Extract the [x, y] coordinate from the center of the cell holding the provided text.  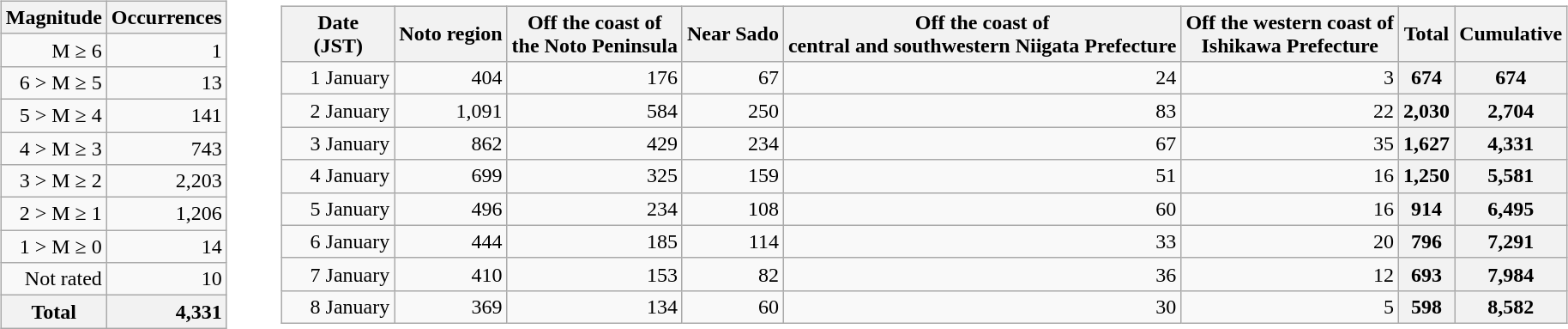
12 [1290, 274]
369 [451, 307]
1 [166, 50]
36 [981, 274]
114 [733, 241]
598 [1427, 307]
159 [733, 176]
325 [594, 176]
5 [1290, 307]
914 [1427, 209]
Noto region [451, 34]
141 [166, 115]
2 January [338, 111]
6,495 [1511, 209]
429 [594, 143]
83 [981, 111]
444 [451, 241]
2,704 [1511, 111]
7,984 [1511, 274]
Occurrences [166, 17]
8,582 [1511, 307]
4 January [338, 176]
7 January [338, 274]
14 [166, 247]
5 January [338, 209]
35 [1290, 143]
82 [733, 274]
1,091 [451, 111]
3 [1290, 78]
6 > M ≥ 5 [53, 82]
584 [594, 111]
410 [451, 274]
Near Sado [733, 34]
7,291 [1511, 241]
Magnitude [53, 17]
108 [733, 209]
13 [166, 82]
5,581 [1511, 176]
M ≥ 6 [53, 50]
1,206 [166, 214]
22 [1290, 111]
20 [1290, 241]
2,203 [166, 181]
3 > M ≥ 2 [53, 181]
404 [451, 78]
1,250 [1427, 176]
176 [594, 78]
51 [981, 176]
496 [451, 209]
2,030 [1427, 111]
5 > M ≥ 4 [53, 115]
24 [981, 78]
Cumulative [1511, 34]
Not rated [53, 279]
6 January [338, 241]
693 [1427, 274]
250 [733, 111]
153 [594, 274]
862 [451, 143]
Off the coast of central and southwestern Niigata Prefecture [981, 34]
2 > M ≥ 1 [53, 214]
10 [166, 279]
699 [451, 176]
30 [981, 307]
Off the western coast ofIshikawa Prefecture [1290, 34]
1,627 [1427, 143]
185 [594, 241]
Date(JST) [338, 34]
134 [594, 307]
Off the coast ofthe Noto Peninsula [594, 34]
3 January [338, 143]
33 [981, 241]
4 > M ≥ 3 [53, 149]
743 [166, 149]
1 January [338, 78]
796 [1427, 241]
1 > M ≥ 0 [53, 247]
8 January [338, 307]
